Determine the (x, y) coordinate at the center of the cell enclosing the given text.  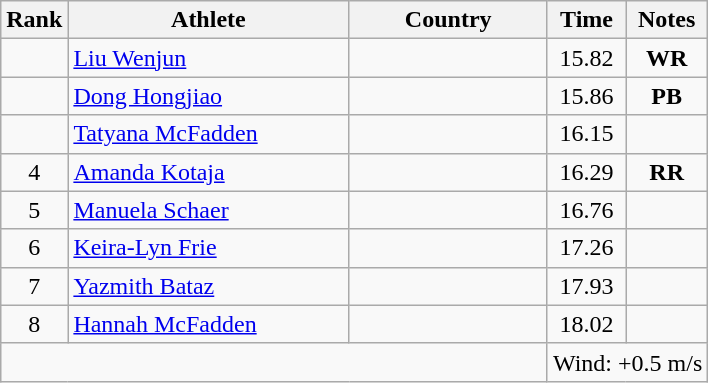
PB (667, 96)
Hannah McFadden (208, 324)
15.86 (586, 96)
Manuela Schaer (208, 210)
Time (586, 20)
6 (34, 248)
Country (448, 20)
7 (34, 286)
4 (34, 172)
Liu Wenjun (208, 58)
Wind: +0.5 m/s (627, 362)
Dong Hongjiao (208, 96)
Rank (34, 20)
17.93 (586, 286)
Keira-Lyn Frie (208, 248)
8 (34, 324)
16.76 (586, 210)
17.26 (586, 248)
Athlete (208, 20)
16.15 (586, 134)
Notes (667, 20)
RR (667, 172)
Yazmith Bataz (208, 286)
Tatyana McFadden (208, 134)
16.29 (586, 172)
Amanda Kotaja (208, 172)
WR (667, 58)
5 (34, 210)
15.82 (586, 58)
18.02 (586, 324)
